Extract the (x, y) coordinate from the center of the cell holding the provided text.  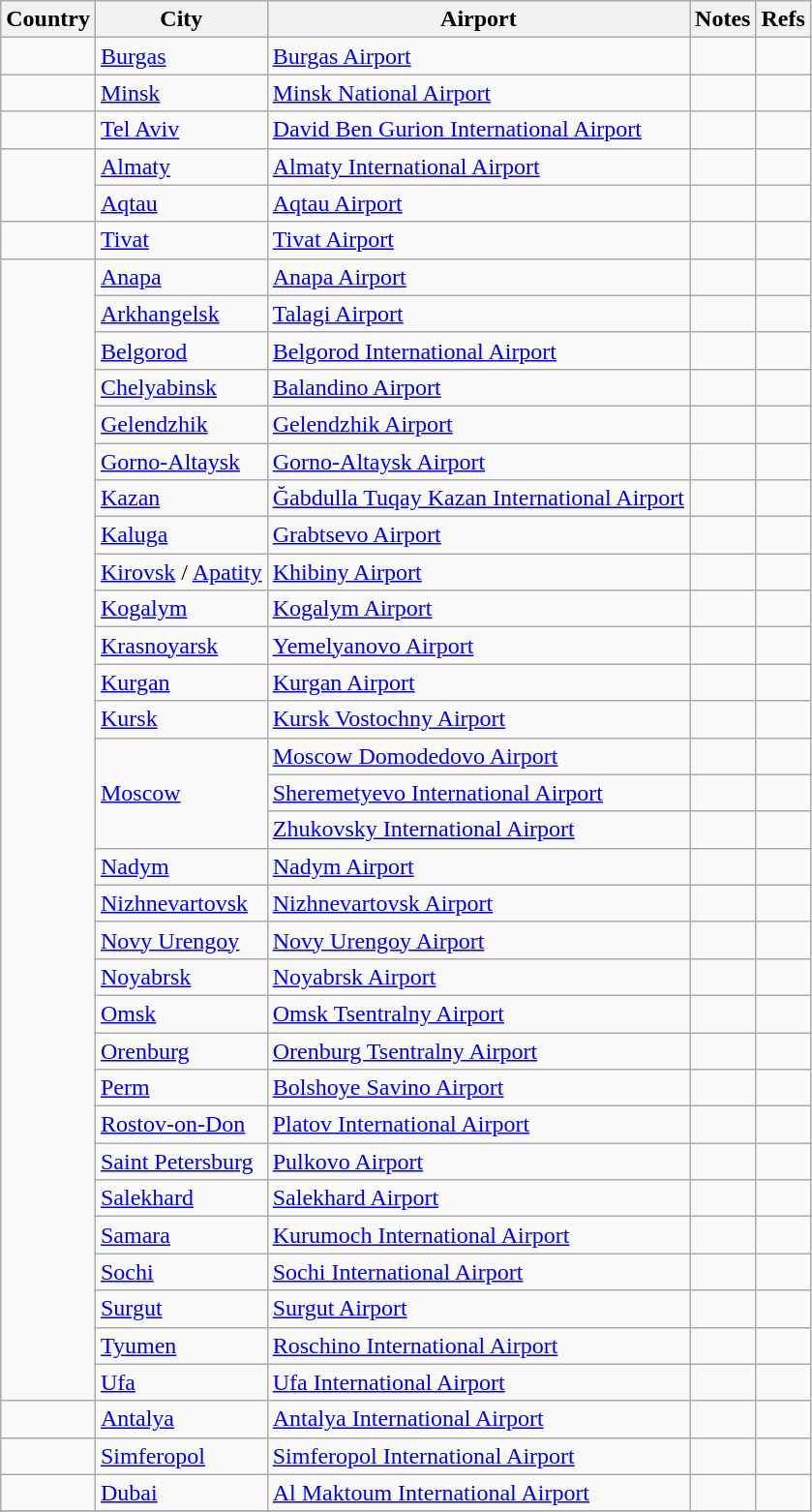
Nizhnevartovsk (181, 903)
Ufa (181, 1382)
Kirovsk / Apatity (181, 572)
Saint Petersburg (181, 1162)
Belgorod (181, 350)
Omsk (181, 1013)
Almaty (181, 166)
Arkhangelsk (181, 314)
Kogalym (181, 609)
Burgas Airport (478, 56)
Kazan (181, 499)
Tyumen (181, 1346)
Aqtau (181, 203)
Aqtau Airport (478, 203)
Kurumoch International Airport (478, 1235)
Gorno-Altaysk (181, 462)
Khibiny Airport (478, 572)
Airport (478, 19)
Simferopol International Airport (478, 1456)
Tivat Airport (478, 240)
Refs (783, 19)
Zhukovsky International Airport (478, 830)
Surgut Airport (478, 1309)
Antalya (181, 1419)
Ğabdulla Tuqay Kazan International Airport (478, 499)
Burgas (181, 56)
Tivat (181, 240)
Moscow (181, 793)
Antalya International Airport (478, 1419)
Salekhard (181, 1198)
Yemelyanovo Airport (478, 646)
Balandino Airport (478, 387)
Dubai (181, 1493)
Salekhard Airport (478, 1198)
Roschino International Airport (478, 1346)
Ufa International Airport (478, 1382)
Talagi Airport (478, 314)
Kurgan (181, 682)
Platov International Airport (478, 1125)
Pulkovo Airport (478, 1162)
Kursk Vostochny Airport (478, 719)
Gelendzhik Airport (478, 424)
Minsk National Airport (478, 93)
Perm (181, 1088)
Grabtsevo Airport (478, 535)
Sochi (181, 1272)
Anapa (181, 277)
Novy Urengoy (181, 940)
Novy Urengoy Airport (478, 940)
Notes (723, 19)
Sochi International Airport (478, 1272)
City (181, 19)
Krasnoyarsk (181, 646)
Chelyabinsk (181, 387)
Orenburg (181, 1050)
Country (48, 19)
Gorno-Altaysk Airport (478, 462)
Kursk (181, 719)
Tel Aviv (181, 130)
Sheremetyevo International Airport (478, 793)
Nizhnevartovsk Airport (478, 903)
Almaty International Airport (478, 166)
Belgorod International Airport (478, 350)
Bolshoye Savino Airport (478, 1088)
Omsk Tsentralny Airport (478, 1013)
Nadym (181, 866)
Gelendzhik (181, 424)
Noyabrsk (181, 977)
Kogalym Airport (478, 609)
Anapa Airport (478, 277)
Surgut (181, 1309)
Kurgan Airport (478, 682)
Orenburg Tsentralny Airport (478, 1050)
Simferopol (181, 1456)
Kaluga (181, 535)
Nadym Airport (478, 866)
Noyabrsk Airport (478, 977)
Moscow Domodedovo Airport (478, 756)
David Ben Gurion International Airport (478, 130)
Samara (181, 1235)
Rostov-on-Don (181, 1125)
Al Maktoum International Airport (478, 1493)
Minsk (181, 93)
